Find where the given text appears and provide that cell's center as (X, Y) coordinate. 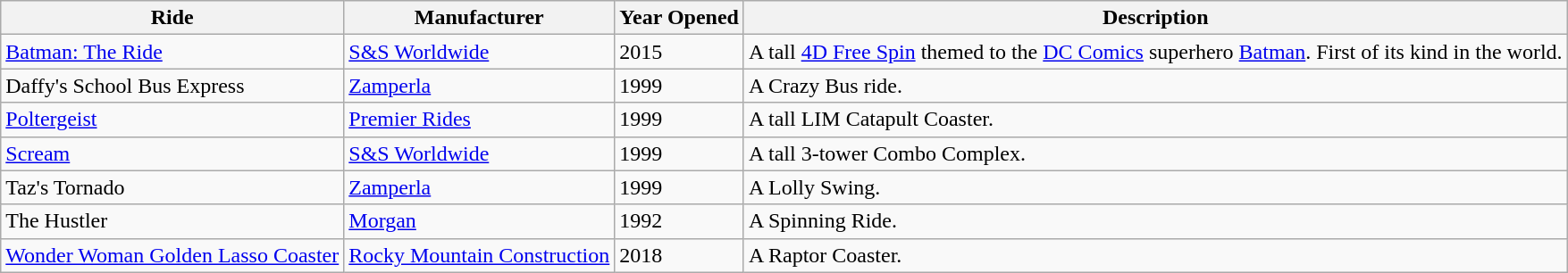
Batman: The Ride (172, 52)
Taz's Tornado (172, 187)
A Lolly Swing. (1155, 187)
A tall 4D Free Spin themed to the DC Comics superhero Batman. First of its kind in the world. (1155, 52)
A tall 3-tower Combo Complex. (1155, 153)
A Crazy Bus ride. (1155, 86)
Year Opened (679, 18)
Daffy's School Bus Express (172, 86)
1992 (679, 221)
2018 (679, 255)
Manufacturer (479, 18)
A Raptor Coaster. (1155, 255)
Ride (172, 18)
The Hustler (172, 221)
Description (1155, 18)
A tall LIM Catapult Coaster. (1155, 120)
Morgan (479, 221)
A Spinning Ride. (1155, 221)
Poltergeist (172, 120)
2015 (679, 52)
Wonder Woman Golden Lasso Coaster (172, 255)
Premier Rides (479, 120)
Rocky Mountain Construction (479, 255)
Scream (172, 153)
